Determine the (x, y) coordinate at the center of the cell enclosing the given text.  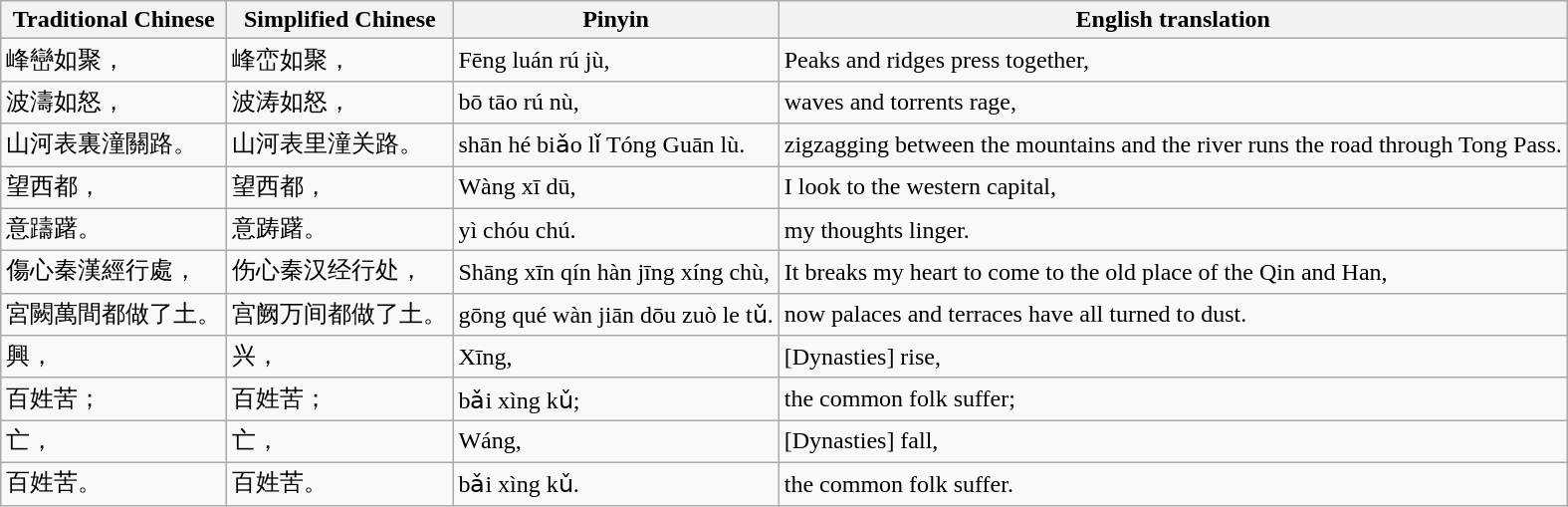
峰峦如聚， (340, 60)
bǎi xìng kǔ. (615, 484)
Simplified Chinese (340, 20)
宮闕萬間都做了土。 (113, 315)
Fēng luán rú jù, (615, 60)
yì chóu chú. (615, 229)
宫阙万间都做了土。 (340, 315)
now palaces and terraces have all turned to dust. (1173, 315)
my thoughts linger. (1173, 229)
[Dynasties] rise, (1173, 357)
Wáng, (615, 442)
the common folk suffer. (1173, 484)
波濤如怒， (113, 102)
Shāng xīn qín hàn jīng xíng chù, (615, 273)
Wàng xī dū, (615, 187)
山河表里潼关路。 (340, 145)
意踌躇。 (340, 229)
Xīng, (615, 357)
I look to the western capital, (1173, 187)
the common folk suffer; (1173, 398)
bō tāo rú nù, (615, 102)
伤心秦汉经行处， (340, 273)
gōng qué wàn jiān dōu zuò le tǔ. (615, 315)
Pinyin (615, 20)
waves and torrents rage, (1173, 102)
shān hé biǎo lǐ Tóng Guān lù. (615, 145)
Peaks and ridges press together, (1173, 60)
山河表裏潼關路。 (113, 145)
意躊躇。 (113, 229)
English translation (1173, 20)
傷心秦漢經行處， (113, 273)
波涛如怒， (340, 102)
It breaks my heart to come to the old place of the Qin and Han, (1173, 273)
bǎi xìng kǔ; (615, 398)
zigzagging between the mountains and the river runs the road through Tong Pass. (1173, 145)
峰巒如聚， (113, 60)
興， (113, 357)
兴， (340, 357)
[Dynasties] fall, (1173, 442)
Traditional Chinese (113, 20)
